Detect which cell encompasses the target text, then output its (x, y) center coordinate. 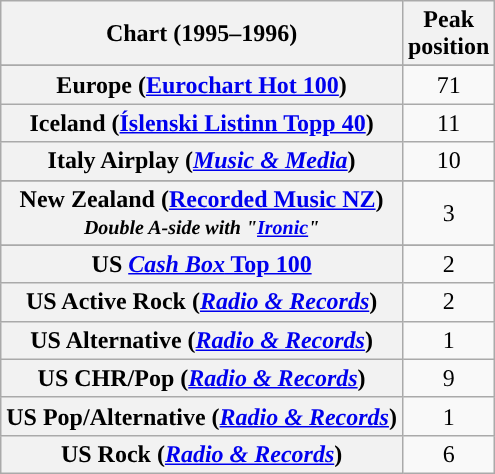
Peakposition (448, 34)
Europe (Eurochart Hot 100) (202, 85)
US Pop/Alternative (Radio & Records) (202, 416)
US Alternative (Radio & Records) (202, 340)
New Zealand (Recorded Music NZ)Double A-side with "Ironic" (202, 212)
9 (448, 378)
11 (448, 123)
US Rock (Radio & Records) (202, 454)
US CHR/Pop (Radio & Records) (202, 378)
10 (448, 161)
US Active Rock (Radio & Records) (202, 302)
3 (448, 212)
Chart (1995–1996) (202, 34)
US Cash Box Top 100 (202, 264)
6 (448, 454)
Italy Airplay (Music & Media) (202, 161)
71 (448, 85)
Iceland (Íslenski Listinn Topp 40) (202, 123)
